Locate the cell with the specified text and output its (x, y) center coordinate. 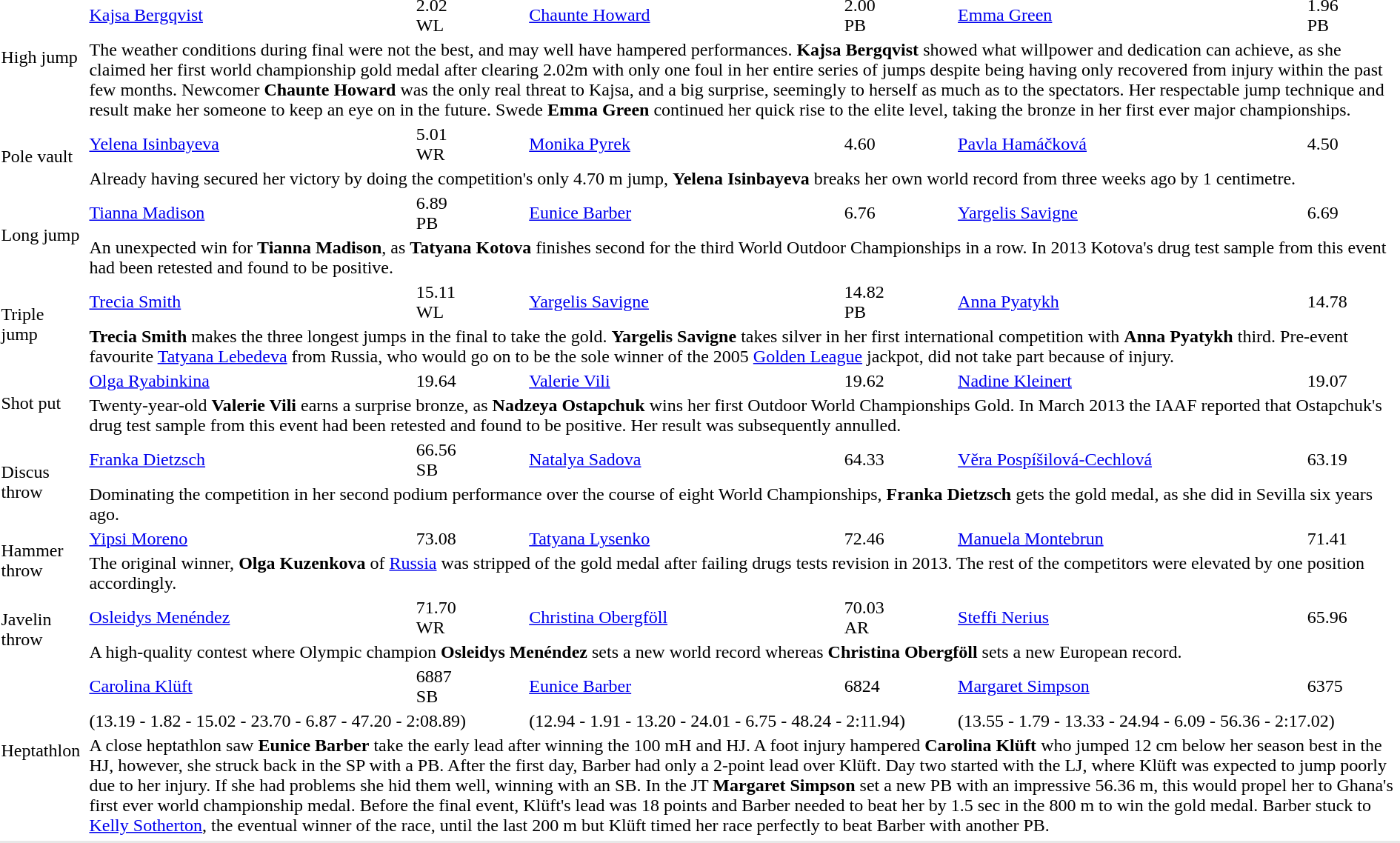
Triple jump (43, 324)
Tianna Madison (250, 213)
6375 (1353, 686)
19.62 (899, 381)
Pole vault (43, 156)
(12.94 - 1.91 - 13.20 - 24.01 - 6.75 - 48.24 - 2:11.94) (741, 721)
Věra Pospíšilová-Cechlová (1130, 459)
Franka Dietzsch (250, 459)
71.41 (1353, 539)
Natalya Sadova (684, 459)
Long jump (43, 236)
6.69 (1353, 213)
Yipsi Moreno (250, 539)
70.03AR (899, 618)
Carolina Klüft (250, 686)
73.08 (470, 539)
Yelena Isinbayeva (250, 144)
Hammer throw (43, 561)
Margaret Simpson (1130, 686)
Christina Obergföll (684, 618)
Manuela Montebrun (1130, 539)
A high-quality contest where Olympic champion Osleidys Menéndez sets a new world record whereas Christina Obergföll sets a new European record. (744, 652)
Osleidys Menéndez (250, 618)
Monika Pyrek (684, 144)
Anna Pyatykh (1130, 302)
4.60 (899, 144)
Valerie Vili (684, 381)
Nadine Kleinert (1130, 381)
5.01WR (470, 144)
(13.55 - 1.79 - 13.33 - 24.94 - 6.09 - 56.36 - 2:17.02) (1179, 721)
(13.19 - 1.82 - 15.02 - 23.70 - 6.87 - 47.20 - 2:08.89) (307, 721)
Tatyana Lysenko (684, 539)
19.64 (470, 381)
Shot put (43, 403)
14.78 (1353, 302)
63.19 (1353, 459)
Pavla Hamáčková (1130, 144)
64.33 (899, 459)
Steffi Nerius (1130, 618)
14.82PB (899, 302)
Heptathlon (43, 751)
6.76 (899, 213)
4.50 (1353, 144)
19.07 (1353, 381)
72.46 (899, 539)
66.56SB (470, 459)
6.89PB (470, 213)
6824 (899, 686)
Olga Ryabinkina (250, 381)
Trecia Smith (250, 302)
6887SB (470, 686)
71.70WR (470, 618)
Javelin throw (43, 630)
65.96 (1353, 618)
15.11WL (470, 302)
Discus throw (43, 482)
